Pinpoint the cell where the given text exists, returning its (X, Y) midpoint coordinate. 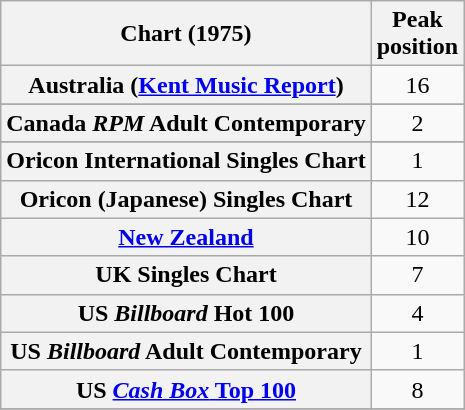
Peakposition (417, 34)
2 (417, 123)
12 (417, 199)
4 (417, 313)
Oricon (Japanese) Singles Chart (186, 199)
US Cash Box Top 100 (186, 389)
UK Singles Chart (186, 275)
Australia (Kent Music Report) (186, 85)
8 (417, 389)
10 (417, 237)
Oricon International Singles Chart (186, 161)
Canada RPM Adult Contemporary (186, 123)
US Billboard Hot 100 (186, 313)
New Zealand (186, 237)
Chart (1975) (186, 34)
16 (417, 85)
7 (417, 275)
US Billboard Adult Contemporary (186, 351)
